From the cell containing the given text, extract its center point as [X, Y] coordinate. 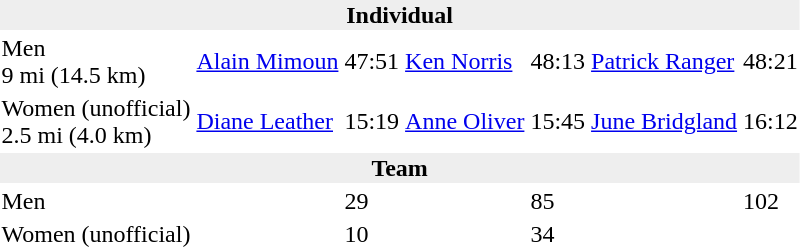
48:13 [558, 62]
47:51 [372, 62]
Women (unofficial)2.5 mi (4.0 km) [96, 122]
Alain Mimoun [268, 62]
102 [771, 201]
48:21 [771, 62]
Diane Leather [268, 122]
Ken Norris [465, 62]
Individual [400, 15]
Team [400, 168]
15:19 [372, 122]
June Bridgland [664, 122]
29 [372, 201]
Men9 mi (14.5 km) [96, 62]
15:45 [558, 122]
85 [558, 201]
16:12 [771, 122]
Patrick Ranger [664, 62]
Anne Oliver [465, 122]
Men [96, 201]
